Find where the given text appears and provide that cell's center as [X, Y] coordinate. 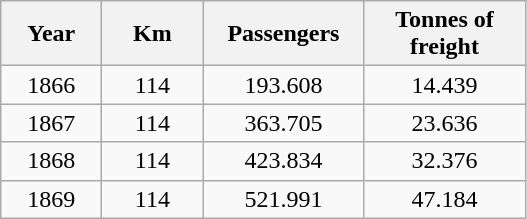
423.834 [284, 161]
14.439 [444, 85]
1869 [52, 199]
23.636 [444, 123]
47.184 [444, 199]
Passengers [284, 34]
Year [52, 34]
363.705 [284, 123]
1868 [52, 161]
521.991 [284, 199]
1867 [52, 123]
1866 [52, 85]
32.376 [444, 161]
Km [152, 34]
Tonnes of freight [444, 34]
193.608 [284, 85]
